Identify which cell holds the provided text, then report its (x, y) central coordinate. 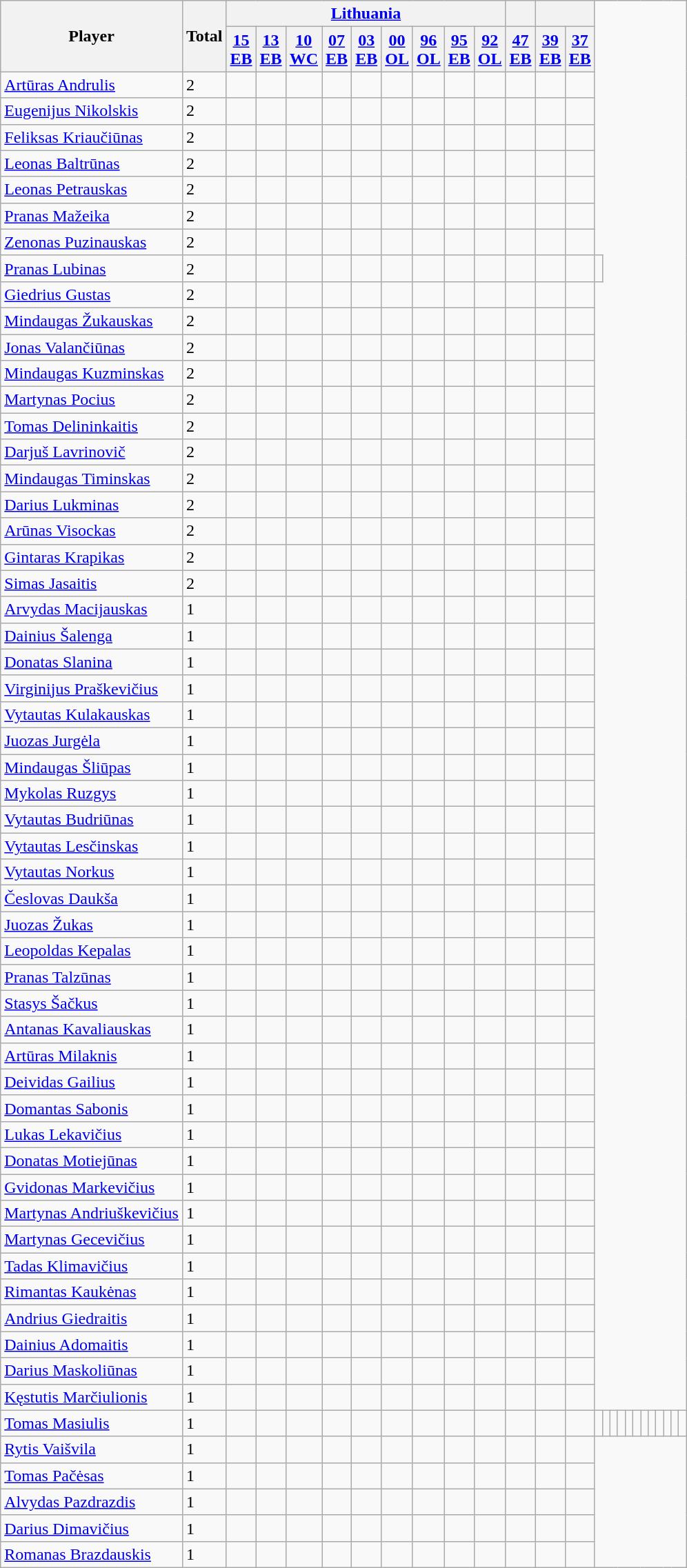
Andrius Giedraitis (92, 1318)
Mindaugas Žukauskas (92, 321)
00OL (397, 50)
Rimantas Kaukėnas (92, 1292)
Gintaras Krapikas (92, 557)
Antanas Kavaliauskas (92, 1029)
Dainius Šalenga (92, 636)
Total (204, 36)
Vytautas Norkus (92, 872)
Juozas Žukas (92, 925)
Darius Maskoliūnas (92, 1371)
Zenonas Puzinauskas (92, 242)
Tomas Delininkaitis (92, 426)
Virginijus Praškevičius (92, 688)
Mindaugas Timinskas (92, 479)
15EB (241, 50)
Martynas Gecevičius (92, 1240)
Player (92, 36)
Vytautas Kulakauskas (92, 714)
Martynas Pocius (92, 400)
Domantas Sabonis (92, 1108)
Darjuš Lavrinovič (92, 452)
Pranas Mažeika (92, 216)
Artūras Andrulis (92, 85)
Pranas Lubinas (92, 268)
Arūnas Visockas (92, 531)
Gvidonas Markevičius (92, 1187)
Juozas Jurgėla (92, 741)
Česlovas Daukša (92, 898)
Leonas Baltrūnas (92, 163)
96OL (428, 50)
Vytautas Lesčinskas (92, 846)
37EB (579, 50)
Martynas Andriuškevičius (92, 1214)
95EB (459, 50)
Lukas Lekavičius (92, 1134)
Leonas Petrauskas (92, 190)
Vytautas Budriūnas (92, 820)
Dainius Adomaitis (92, 1345)
Donatas Motiejūnas (92, 1160)
Kęstutis Marčiulionis (92, 1397)
Rytis Vaišvila (92, 1449)
07EB (337, 50)
13EB (270, 50)
Mindaugas Kuzminskas (92, 374)
Mindaugas Šliūpas (92, 767)
Donatas Slanina (92, 662)
Giedrius Gustas (92, 294)
Lithuania (366, 14)
Simas Jasaitis (92, 583)
Tadas Klimavičius (92, 1266)
10WC (303, 50)
03EB (367, 50)
Darius Dimavičius (92, 1528)
39EB (550, 50)
Stasys Šačkus (92, 1003)
Pranas Talzūnas (92, 977)
Tomas Masiulis (92, 1423)
Artūras Milaknis (92, 1056)
Romanas Brazdauskis (92, 1554)
Arvydas Macijauskas (92, 610)
Darius Lukminas (92, 505)
Mykolas Ruzgys (92, 794)
Deividas Gailius (92, 1082)
47EB (520, 50)
Jonas Valančiūnas (92, 347)
Alvydas Pazdrazdis (92, 1502)
92OL (490, 50)
Feliksas Kriaučiūnas (92, 137)
Tomas Pačėsas (92, 1476)
Eugenijus Nikolskis (92, 111)
Leopoldas Kepalas (92, 951)
